Return the [x, y] coordinate for the center point of the cell that contains the specified text.  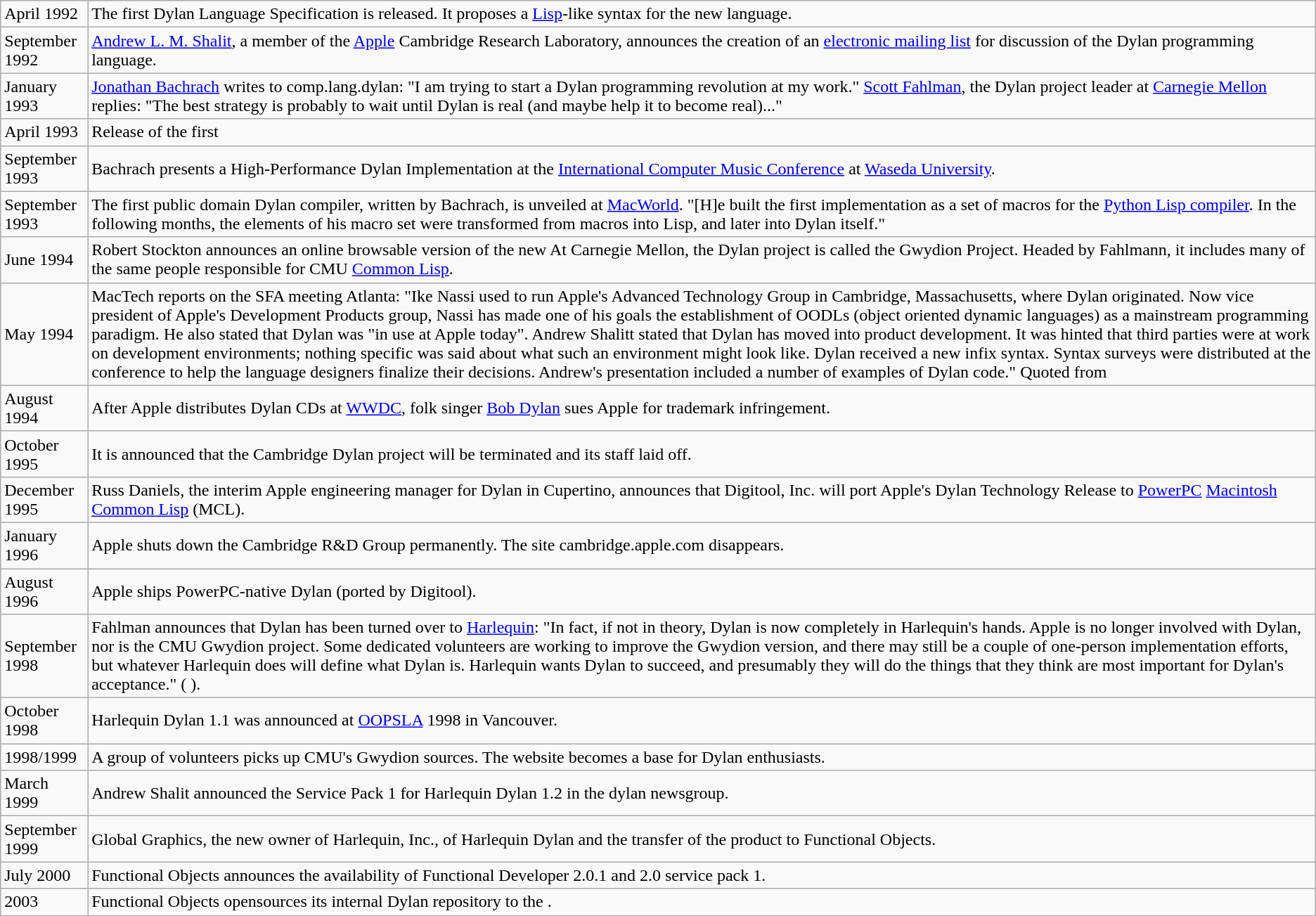
Apple shuts down the Cambridge R&D Group permanently. The site cambridge.apple.com disappears. [702, 546]
Functional Objects opensources its internal Dylan repository to the . [702, 902]
It is announced that the Cambridge Dylan project will be terminated and its staff laid off. [702, 454]
Harlequin Dylan 1.1 was announced at OOPSLA 1998 in Vancouver. [702, 721]
A group of volunteers picks up CMU's Gwydion sources. The website becomes a base for Dylan enthusiasts. [702, 757]
March 1999 [44, 793]
September 1999 [44, 839]
August 1994 [44, 408]
January 1993 [44, 96]
July 2000 [44, 875]
Bachrach presents a High-Performance Dylan Implementation at the International Computer Music Conference at Waseda University. [702, 169]
Apple ships PowerPC-native Dylan (ported by Digitool). [702, 591]
Global Graphics, the new owner of Harlequin, Inc., of Harlequin Dylan and the transfer of the product to Functional Objects. [702, 839]
October 1995 [44, 454]
January 1996 [44, 546]
December 1995 [44, 499]
The first Dylan Language Specification is released. It proposes a Lisp-like syntax for the new language. [702, 14]
Andrew Shalit announced the Service Pack 1 for Harlequin Dylan 1.2 in the dylan newsgroup. [702, 793]
August 1996 [44, 591]
2003 [44, 902]
September 1998 [44, 657]
Functional Objects announces the availability of Functional Developer 2.0.1 and 2.0 service pack 1. [702, 875]
May 1994 [44, 334]
September 1992 [44, 51]
June 1994 [44, 260]
1998/1999 [44, 757]
After Apple distributes Dylan CDs at WWDC, folk singer Bob Dylan sues Apple for trademark infringement. [702, 408]
Release of the first [702, 132]
October 1998 [44, 721]
April 1993 [44, 132]
April 1992 [44, 14]
